Locate the cell with the specified text and output its [X, Y] center coordinate. 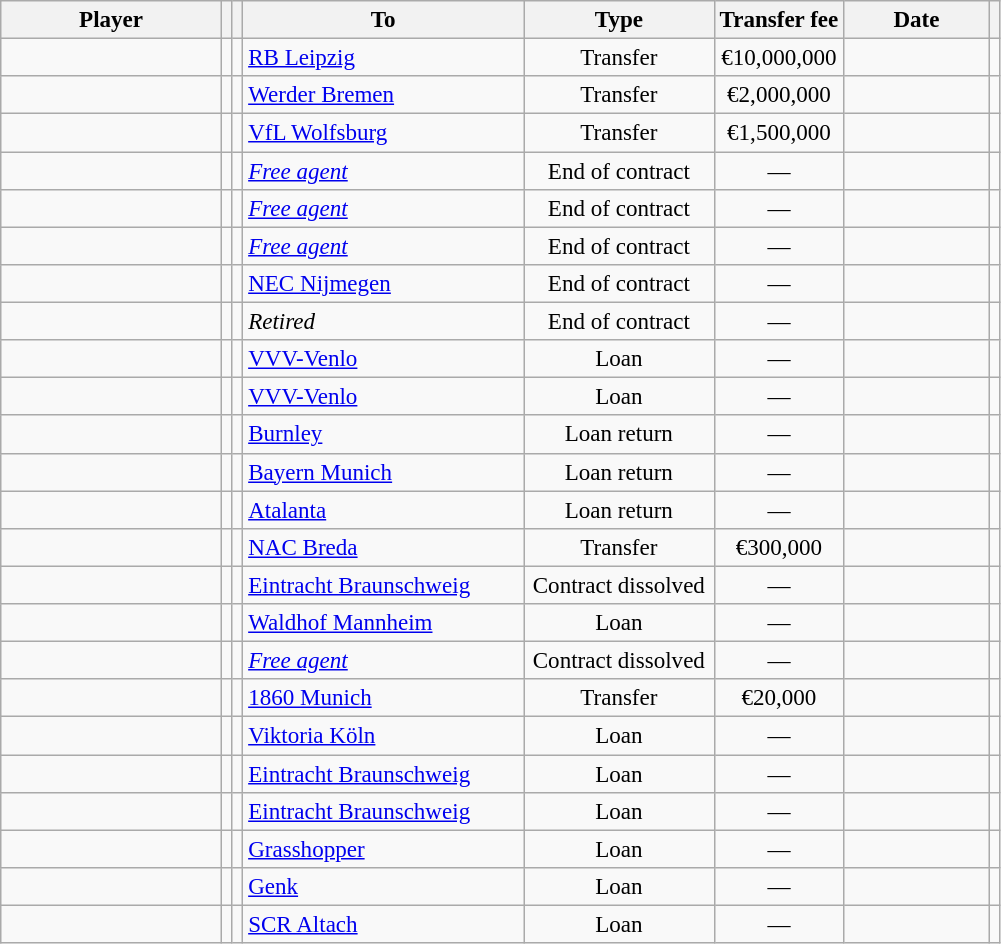
Date [917, 20]
Werder Bremen [384, 95]
Grasshopper [384, 849]
Genk [384, 887]
€1,500,000 [778, 133]
RB Leipzig [384, 58]
Atalanta [384, 510]
€2,000,000 [778, 95]
Type [620, 20]
€300,000 [778, 548]
€20,000 [778, 698]
VfL Wolfsburg [384, 133]
NAC Breda [384, 548]
€10,000,000 [778, 58]
Retired [384, 322]
Player [112, 20]
SCR Altach [384, 925]
NEC Nijmegen [384, 284]
Viktoria Köln [384, 736]
Burnley [384, 435]
Waldhof Mannheim [384, 623]
Transfer fee [778, 20]
To [384, 20]
1860 Munich [384, 698]
Bayern Munich [384, 472]
